Return (x, y) of the center of cell containing provided text 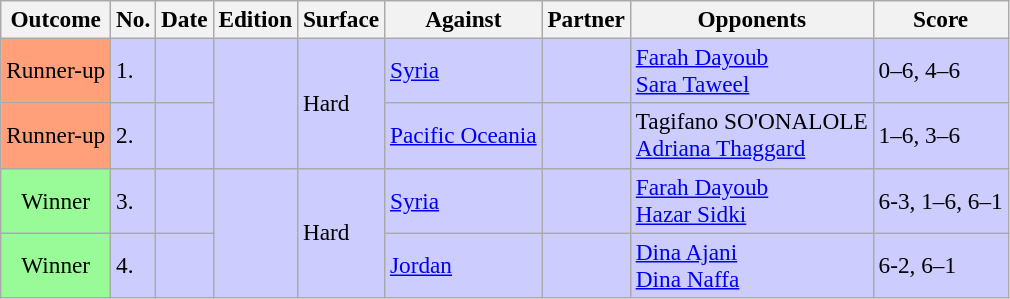
6-3, 1–6, 6–1 (940, 200)
3. (134, 200)
Farah Dayoub Sara Taweel (752, 70)
No. (134, 19)
Farah Dayoub Hazar Sidki (752, 200)
1–6, 3–6 (940, 136)
Score (940, 19)
Partner (586, 19)
1. (134, 70)
Outcome (56, 19)
Tagifano SO'ONALOLE Adriana Thaggard (752, 136)
Dina Ajani Dina Naffa (752, 264)
Date (184, 19)
Surface (342, 19)
6-2, 6–1 (940, 264)
0–6, 4–6 (940, 70)
Pacific Oceania (464, 136)
4. (134, 264)
2. (134, 136)
Jordan (464, 264)
Edition (256, 19)
Against (464, 19)
Opponents (752, 19)
